Capture the cell that displays the provided text and extract its (X, Y) central coordinate. 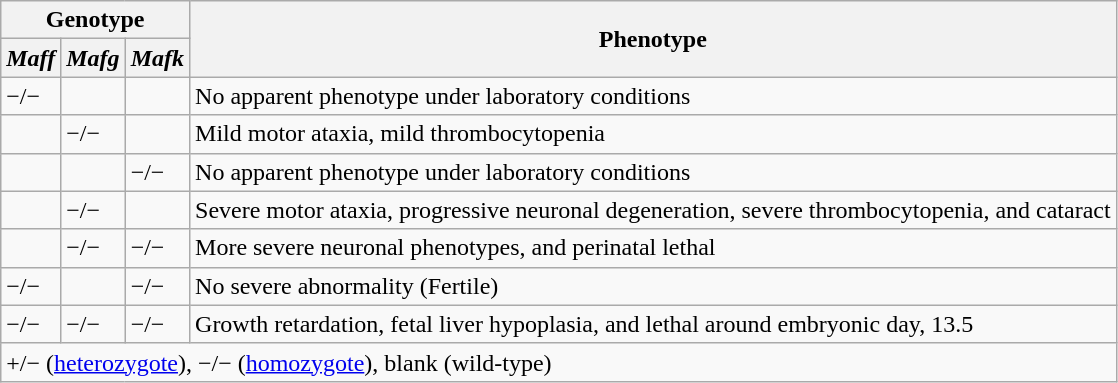
Severe motor ataxia, progressive neuronal degeneration, severe thrombocytopenia, and cataract (654, 210)
Genotype (96, 20)
+/− (heterozygote), −/− (homozygote), blank (wild-type) (558, 362)
Mafk (157, 58)
Mild motor ataxia, mild thrombocytopenia (654, 134)
Phenotype (654, 39)
Mafg (93, 58)
Growth retardation, fetal liver hypoplasia, and lethal around embryonic day, 13.5 (654, 324)
No severe abnormality (Fertile) (654, 286)
More severe neuronal phenotypes, and perinatal lethal (654, 248)
Maff (31, 58)
